Return the (X, Y) coordinate for the center point of the cell that contains the specified text.  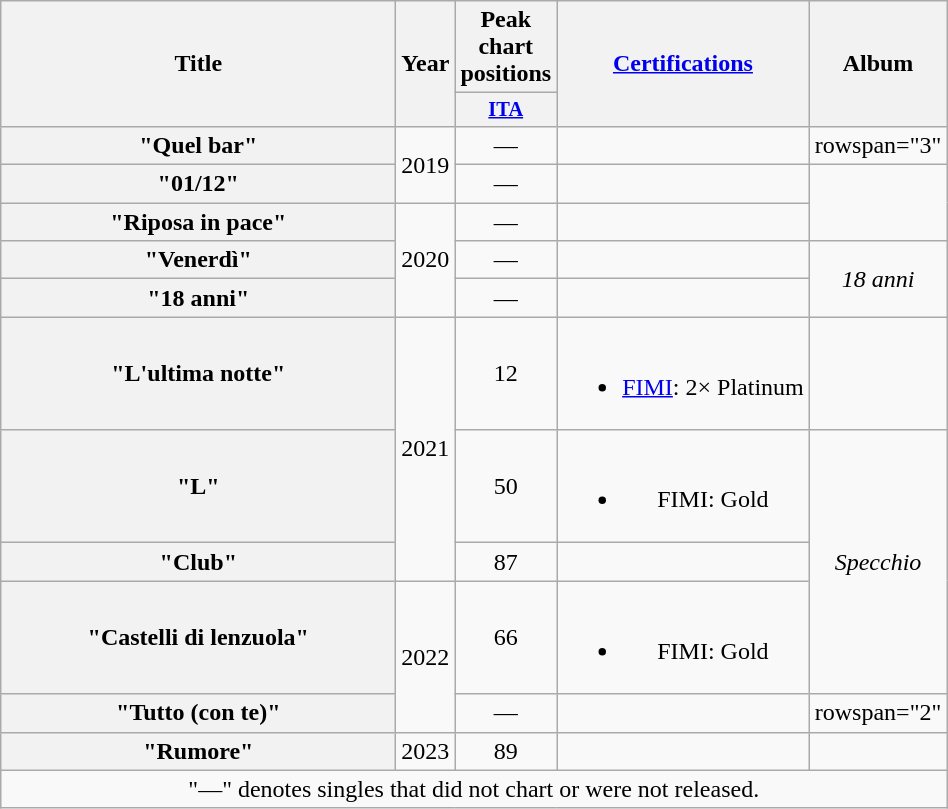
Year (426, 64)
Peak chart positions (506, 47)
2022 (426, 656)
ITA (506, 110)
12 (506, 374)
"Tutto (con te)" (198, 713)
Title (198, 64)
2020 (426, 260)
2019 (426, 164)
2021 (426, 449)
2023 (426, 751)
"Rumore" (198, 751)
"Quel bar" (198, 145)
Certifications (684, 64)
Specchio (878, 562)
FIMI: 2× Platinum (684, 374)
"L'ultima notte" (198, 374)
"01/12" (198, 184)
rowspan="3" (878, 145)
"L" (198, 486)
Album (878, 64)
"Riposa in pace" (198, 222)
89 (506, 751)
rowspan="2" (878, 713)
"Club" (198, 562)
"Venerdì" (198, 260)
66 (506, 638)
"18 anni" (198, 298)
50 (506, 486)
18 anni (878, 279)
87 (506, 562)
"—" denotes singles that did not chart or were not released. (474, 789)
"Castelli di lenzuola" (198, 638)
